Scan for the cell matching the given text and deliver its (x, y) coordinate at center. 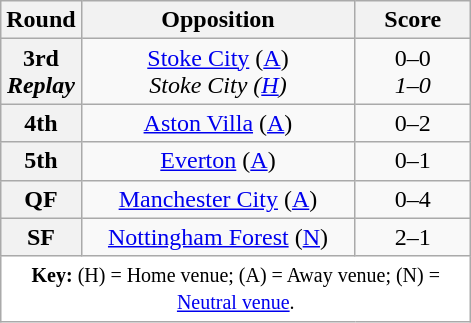
2–1 (413, 237)
Opposition (218, 20)
Key: (H) = Home venue; (A) = Away venue; (N) = Neutral venue. (236, 288)
Aston Villa (A) (218, 123)
4th (41, 123)
Score (413, 20)
3rdReplay (41, 72)
Round (41, 20)
5th (41, 161)
0–1 (413, 161)
0–01–0 (413, 72)
Nottingham Forest (N) (218, 237)
SF (41, 237)
QF (41, 199)
Manchester City (A) (218, 199)
Everton (A) (218, 161)
0–2 (413, 123)
Stoke City (A)Stoke City (H) (218, 72)
0–4 (413, 199)
